Search for the cell housing the specified text and yield its (x, y) center coordinate. 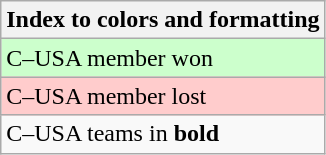
C–USA teams in bold (163, 134)
C–USA member lost (163, 96)
C–USA member won (163, 58)
Index to colors and formatting (163, 20)
